Return (x, y) of the center of cell containing provided text 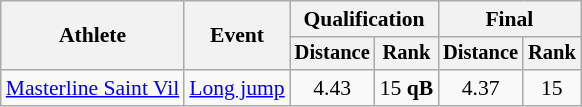
15 (552, 88)
Masterline Saint Vil (93, 88)
4.37 (480, 88)
4.43 (332, 88)
15 qB (407, 88)
Event (236, 36)
Long jump (236, 88)
Qualification (364, 19)
Athlete (93, 36)
Final (509, 19)
